From the cell containing the given text, extract its center point as (X, Y) coordinate. 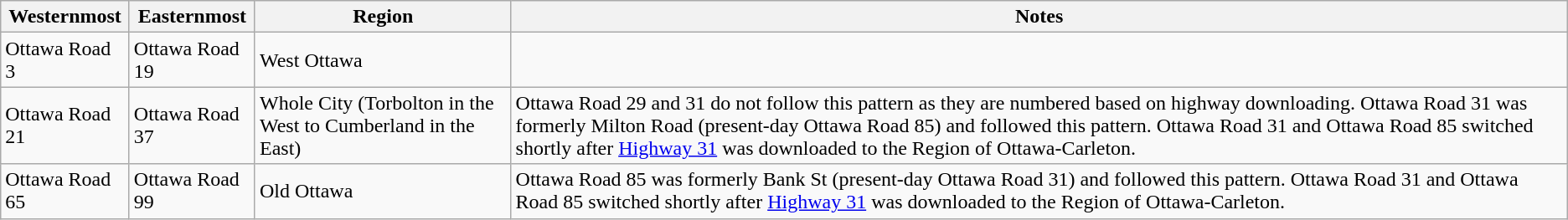
Easternmost (192, 17)
Ottawa Road 19 (192, 60)
Ottawa Road 37 (192, 125)
Westernmost (65, 17)
Ottawa Road 65 (65, 191)
Notes (1039, 17)
Region (383, 17)
West Ottawa (383, 60)
Ottawa Road 3 (65, 60)
Ottawa Road 21 (65, 125)
Ottawa Road 99 (192, 191)
Whole City (Torbolton in the West to Cumberland in the East) (383, 125)
Old Ottawa (383, 191)
